Output the (X, Y) coordinate of the center of the cell containing the given text.  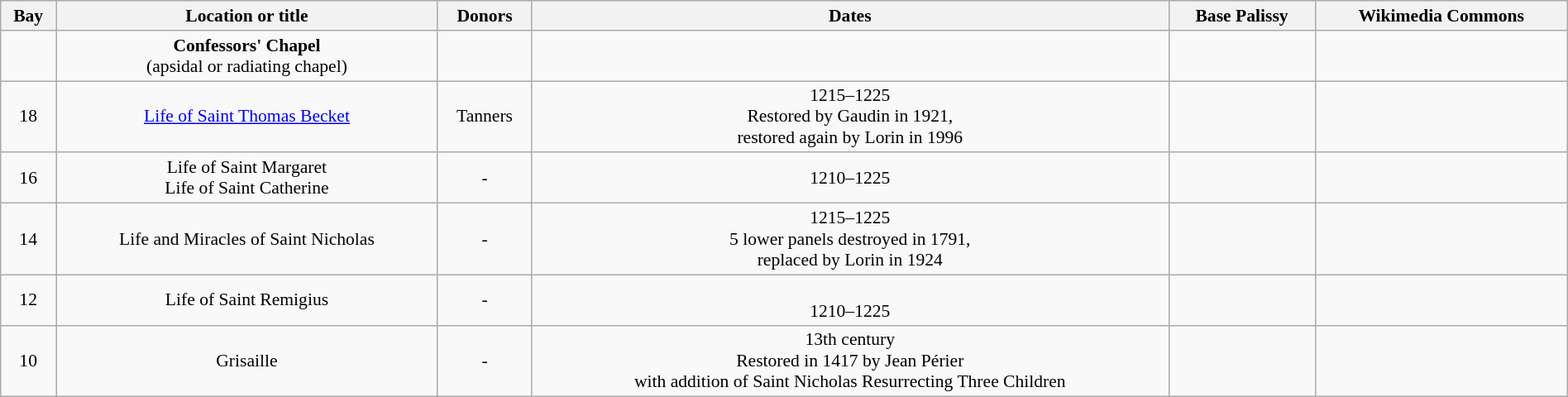
Wikimedia Commons (1441, 16)
12 (28, 299)
16 (28, 179)
10 (28, 361)
13th centuryRestored in 1417 by Jean Périer with addition of Saint Nicholas Resurrecting Three Children (850, 361)
Confessors' Chapel(apsidal or radiating chapel) (247, 56)
1215–12255 lower panels destroyed in 1791,replaced by Lorin in 1924 (850, 240)
Life of Saint Thomas Becket (247, 117)
Tanners (485, 117)
1215–1225Restored by Gaudin in 1921,restored again by Lorin in 1996 (850, 117)
Life of Saint MargaretLife of Saint Catherine (247, 179)
Life of Saint Remigius (247, 299)
18 (28, 117)
Bay (28, 16)
Dates (850, 16)
Grisaille (247, 361)
Location or title (247, 16)
14 (28, 240)
Donors (485, 16)
Life and Miracles of Saint Nicholas (247, 240)
Base Palissy (1242, 16)
